Determine the (x, y) coordinate at the center of the cell enclosing the given text.  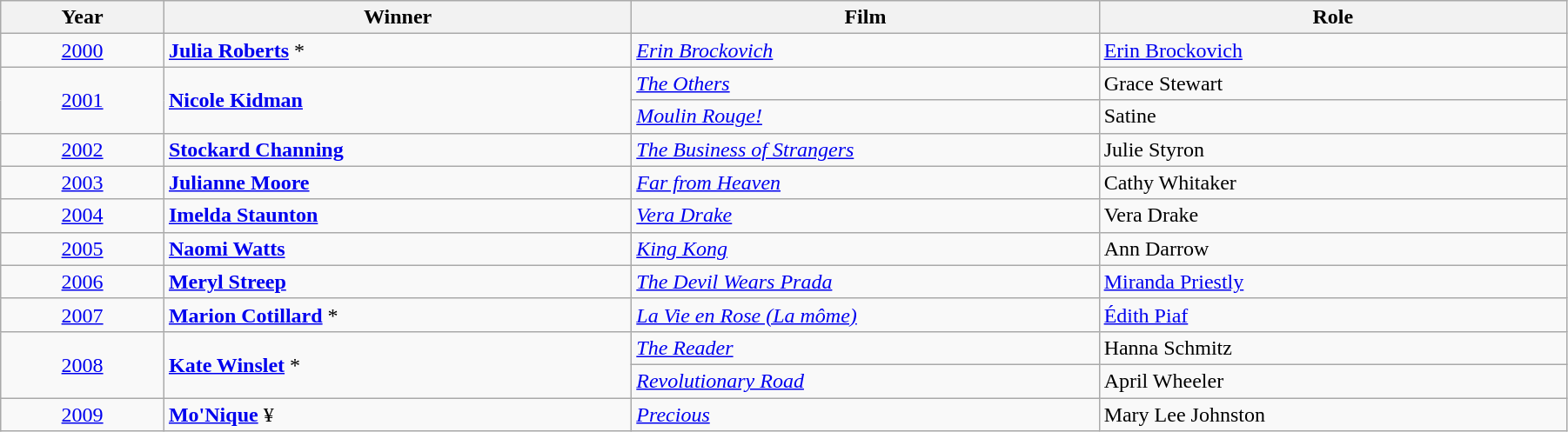
Hanna Schmitz (1333, 348)
2000 (83, 50)
Julia Roberts * (397, 50)
2003 (83, 183)
Meryl Streep (397, 282)
Winner (397, 17)
Kate Winslet * (397, 364)
La Vie en Rose (La môme) (865, 315)
The Others (865, 83)
The Reader (865, 348)
2005 (83, 249)
The Devil Wears Prada (865, 282)
Precious (865, 415)
Far from Heaven (865, 183)
Miranda Priestly (1333, 282)
Nicole Kidman (397, 100)
2002 (83, 150)
Ann Darrow (1333, 249)
Satine (1333, 116)
Imelda Staunton (397, 216)
2001 (83, 100)
Julie Styron (1333, 150)
Marion Cotillard * (397, 315)
2006 (83, 282)
2004 (83, 216)
King Kong (865, 249)
2007 (83, 315)
Julianne Moore (397, 183)
The Business of Strangers (865, 150)
Film (865, 17)
Stockard Channing (397, 150)
Moulin Rouge! (865, 116)
Édith Piaf (1333, 315)
Revolutionary Road (865, 381)
Naomi Watts (397, 249)
Role (1333, 17)
Mary Lee Johnston (1333, 415)
Mo'Nique ¥ (397, 415)
Year (83, 17)
2009 (83, 415)
Grace Stewart (1333, 83)
April Wheeler (1333, 381)
2008 (83, 364)
Cathy Whitaker (1333, 183)
